Search for the cell housing the specified text and yield its (x, y) center coordinate. 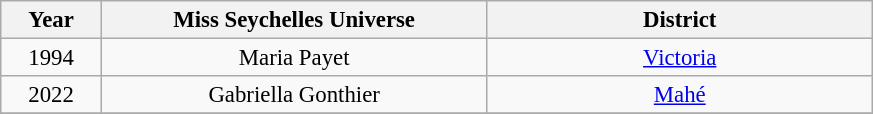
District (680, 20)
Miss Seychelles Universe (294, 20)
Year (52, 20)
1994 (52, 58)
Maria Payet (294, 58)
Gabriella Gonthier (294, 95)
Mahé (680, 95)
Victoria (680, 58)
2022 (52, 95)
